Output the [X, Y] coordinate of the center of the cell containing the given text.  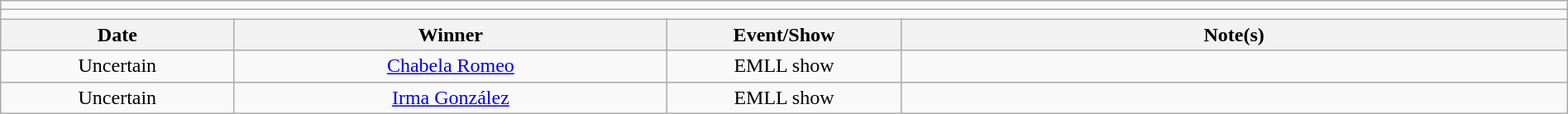
Note(s) [1234, 35]
Irma González [451, 97]
Winner [451, 35]
Date [117, 35]
Chabela Romeo [451, 66]
Event/Show [784, 35]
